Find where the given text appears and provide that cell's center as [X, Y] coordinate. 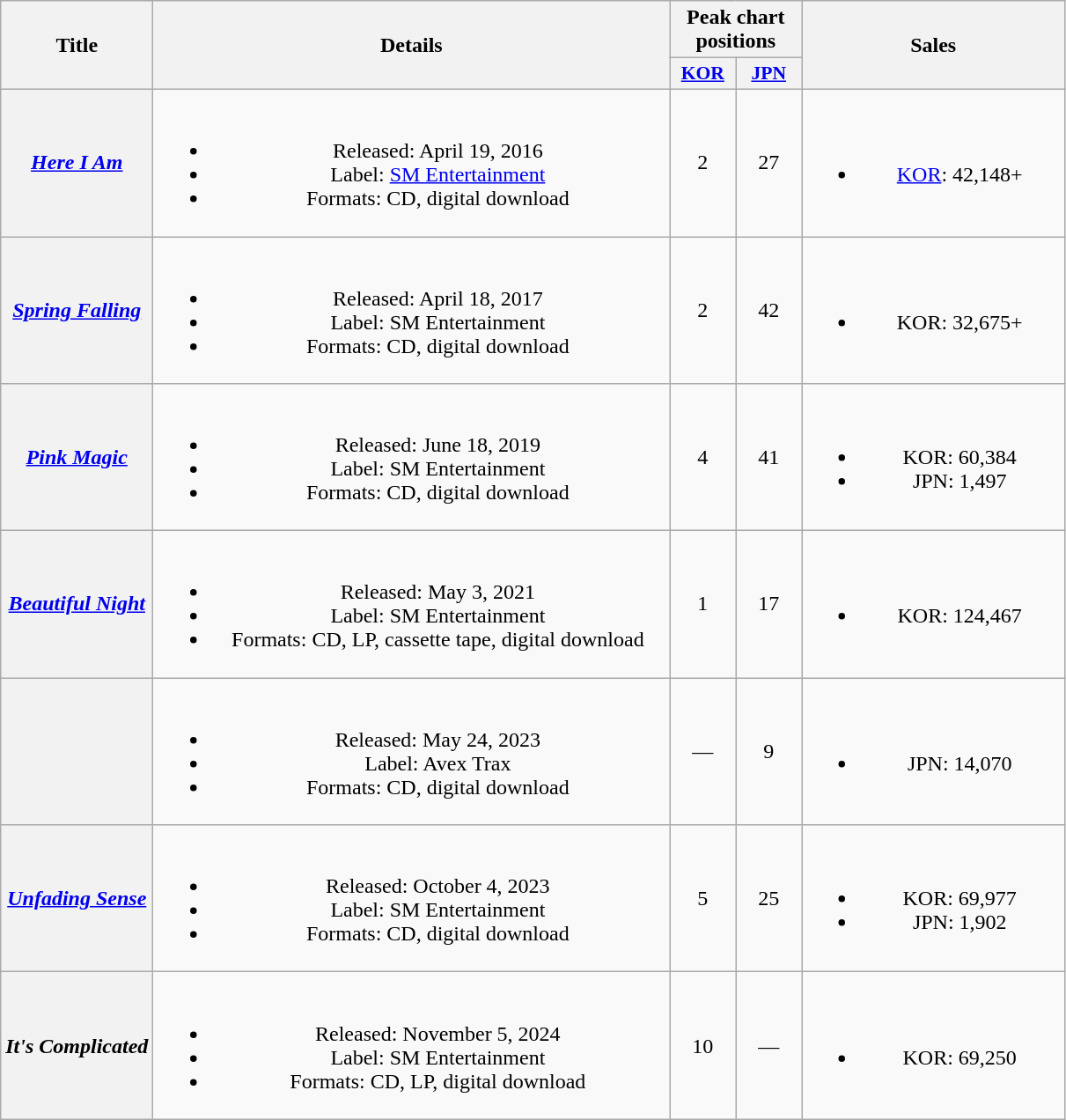
Released: June 18, 2019Label: SM EntertainmentFormats: CD, digital download [412, 458]
JPN: 14,070 [933, 752]
Sales [933, 46]
5 [702, 898]
It's Complicated [77, 1046]
27 [769, 162]
Title [77, 46]
KOR: 124,467 [933, 604]
Spring Falling [77, 310]
JPN [769, 74]
Here I Am [77, 162]
Pink Magic [77, 458]
Details [412, 46]
KOR: 32,675+ [933, 310]
KOR: 42,148+ [933, 162]
25 [769, 898]
Released: October 4, 2023Label: SM EntertainmentFormats: CD, digital download [412, 898]
Peak chart positions [736, 30]
Released: November 5, 2024Label: SM EntertainmentFormats: CD, LP, digital download [412, 1046]
1 [702, 604]
42 [769, 310]
Unfading Sense [77, 898]
KOR [702, 74]
Released: May 24, 2023Label: Avex TraxFormats: CD, digital download [412, 752]
41 [769, 458]
KOR: 69,250 [933, 1046]
10 [702, 1046]
Released: April 18, 2017Label: SM EntertainmentFormats: CD, digital download [412, 310]
Released: April 19, 2016Label: SM EntertainmentFormats: CD, digital download [412, 162]
KOR: 60,384JPN: 1,497 [933, 458]
17 [769, 604]
Beautiful Night [77, 604]
4 [702, 458]
9 [769, 752]
Released: May 3, 2021Label: SM EntertainmentFormats: CD, LP, cassette tape, digital download [412, 604]
KOR: 69,977JPN: 1,902 [933, 898]
